Extract the [x, y] coordinate from the center of the cell holding the provided text.  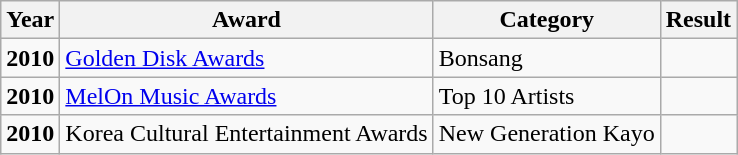
MelOn Music Awards [246, 96]
Award [246, 20]
Year [30, 20]
Korea Cultural Entertainment Awards [246, 134]
Golden Disk Awards [246, 58]
Result [698, 20]
New Generation Kayo [546, 134]
Top 10 Artists [546, 96]
Bonsang [546, 58]
Category [546, 20]
